For the text-containing cell, return its midpoint in [X, Y] coordinate format. 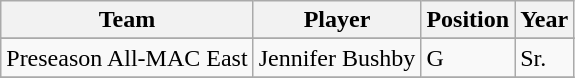
Sr. [544, 58]
Team [127, 20]
Preseason All-MAC East [127, 58]
Year [544, 20]
Player [337, 20]
G [468, 58]
Position [468, 20]
Jennifer Bushby [337, 58]
